Locate the cell with the specified text and output its [x, y] center coordinate. 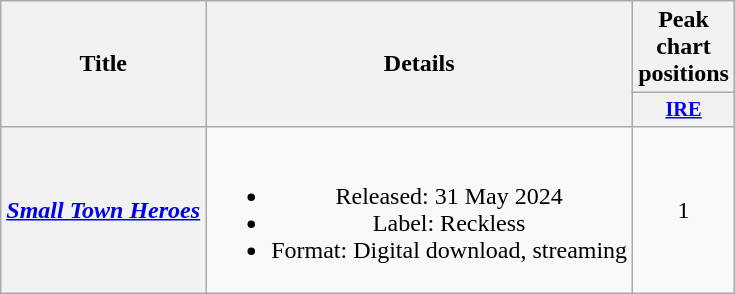
1 [684, 210]
Small Town Heroes [104, 210]
IRE [684, 110]
Title [104, 64]
Peak chart positions [684, 47]
Released: 31 May 2024Label: RecklessFormat: Digital download, streaming [420, 210]
Details [420, 64]
